Pinpoint the cell where the given text exists, returning its [x, y] midpoint coordinate. 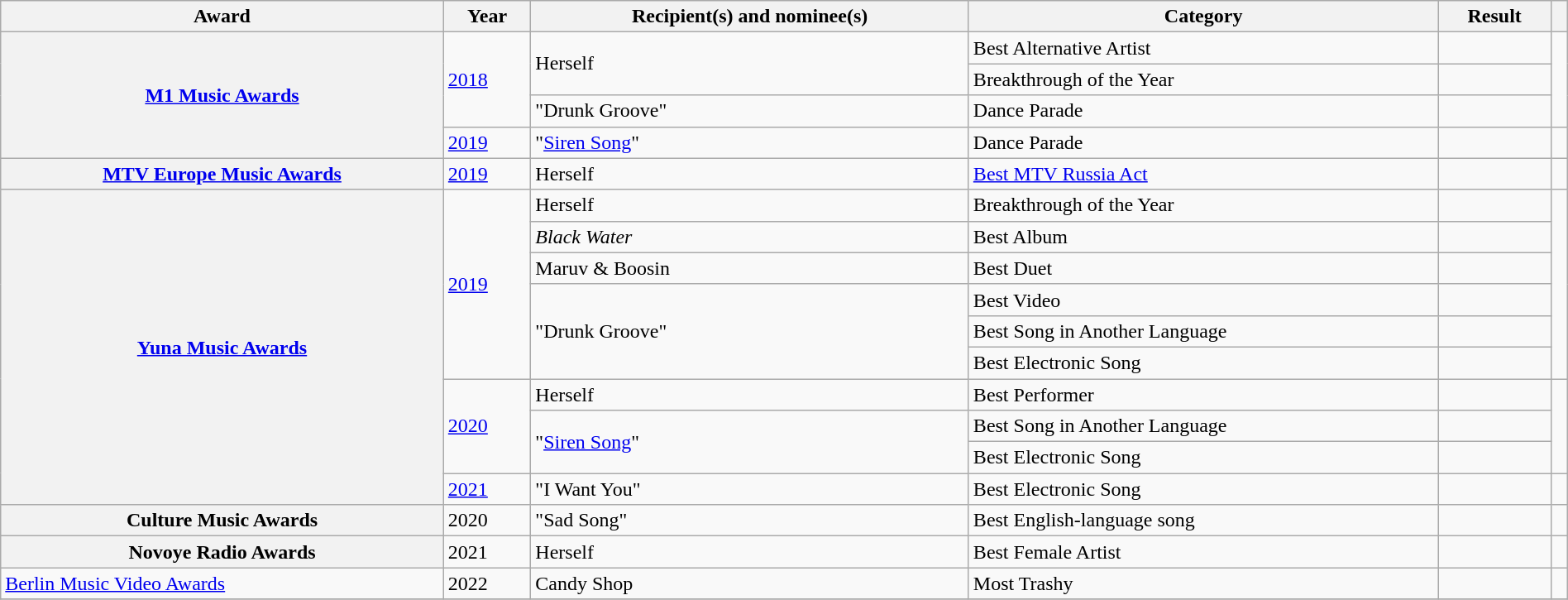
"I Want You" [750, 489]
Maruv & Boosin [750, 268]
Berlin Music Video Awards [222, 583]
MTV Europe Music Awards [222, 174]
Best Performer [1203, 395]
Most Trashy [1203, 583]
2018 [487, 79]
Best Female Artist [1203, 552]
Best Video [1203, 300]
Best Duet [1203, 268]
Result [1494, 17]
Best Album [1203, 237]
Best Alternative Artist [1203, 48]
Novoye Radio Awards [222, 552]
Award [222, 17]
"Sad Song" [750, 521]
Culture Music Awards [222, 521]
M1 Music Awards [222, 95]
Recipient(s) and nominee(s) [750, 17]
Category [1203, 17]
Black Water [750, 237]
Yuna Music Awards [222, 348]
Candy Shop [750, 583]
Year [487, 17]
Best English-language song [1203, 521]
Best MTV Russia Act [1203, 174]
2022 [487, 583]
